Identify which cell holds the provided text, then report its (X, Y) central coordinate. 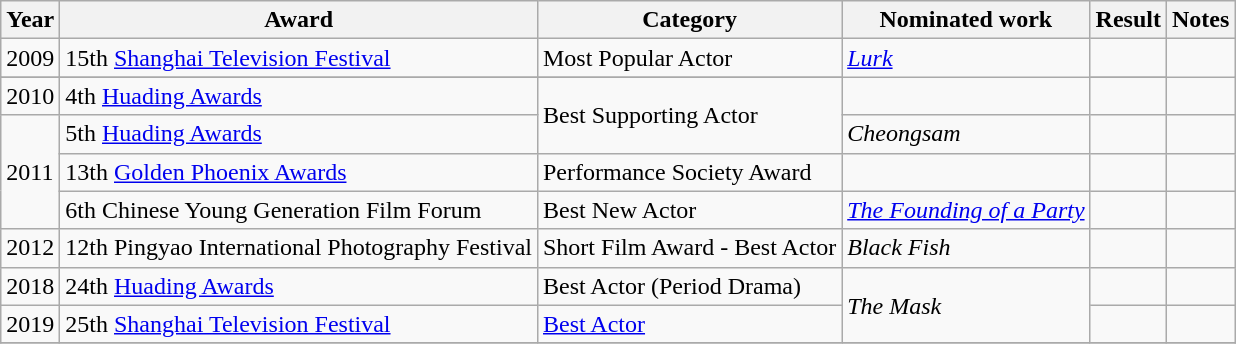
Short Film Award - Best Actor (689, 248)
12th Pingyao International Photography Festival (299, 248)
Black Fish (966, 248)
Performance Society Award (689, 172)
24th Huading Awards (299, 286)
Year (30, 20)
Best Supporting Actor (689, 115)
2011 (30, 172)
6th Chinese Young Generation Film Forum (299, 210)
Award (299, 20)
2009 (30, 58)
2012 (30, 248)
Best New Actor (689, 210)
The Founding of a Party (966, 210)
2019 (30, 324)
Best Actor (Period Drama) (689, 286)
2010 (30, 96)
2018 (30, 286)
Most Popular Actor (689, 58)
25th Shanghai Television Festival (299, 324)
Category (689, 20)
Best Actor (689, 324)
Result (1128, 20)
Nominated work (966, 20)
The Mask (966, 305)
4th Huading Awards (299, 96)
13th Golden Phoenix Awards (299, 172)
Lurk (966, 58)
Notes (1200, 20)
5th Huading Awards (299, 134)
15th Shanghai Television Festival (299, 58)
Cheongsam (966, 134)
